Find where the given text appears and provide that cell's center as (x, y) coordinate. 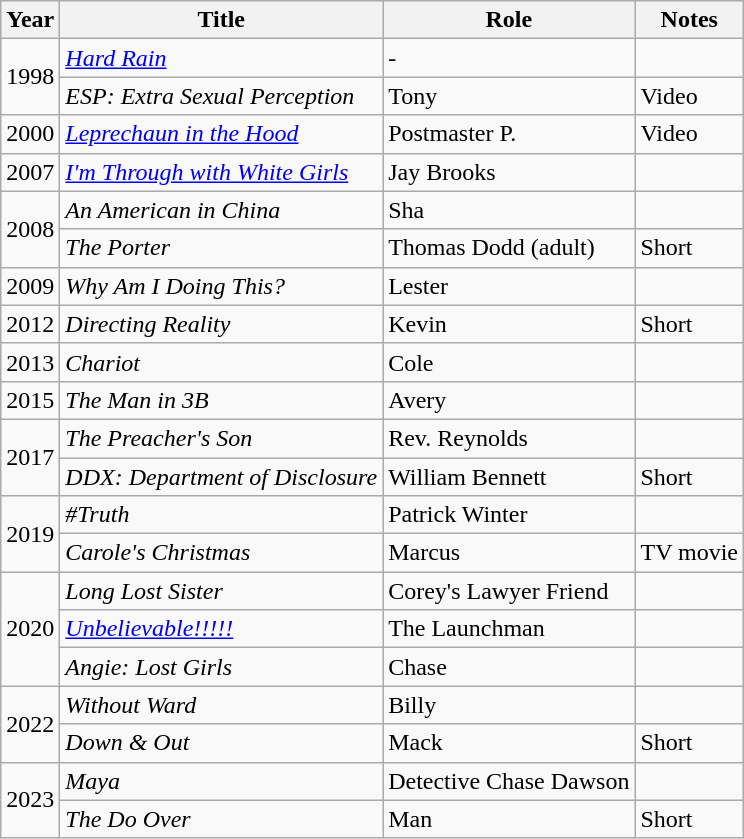
The Porter (222, 248)
DDX: Department of Disclosure (222, 477)
- (509, 58)
Billy (509, 705)
Year (30, 20)
2007 (30, 172)
2023 (30, 800)
Chase (509, 667)
Down & Out (222, 743)
Patrick Winter (509, 515)
Rev. Reynolds (509, 438)
2008 (30, 229)
2022 (30, 724)
Maya (222, 781)
Cole (509, 362)
2019 (30, 534)
Kevin (509, 324)
Sha (509, 210)
Role (509, 20)
Directing Reality (222, 324)
Carole's Christmas (222, 553)
The Do Over (222, 819)
Avery (509, 400)
I'm Through with White Girls (222, 172)
The Preacher's Son (222, 438)
2013 (30, 362)
Leprechaun in the Hood (222, 134)
ESP: Extra Sexual Perception (222, 96)
Mack (509, 743)
Thomas Dodd (adult) (509, 248)
2012 (30, 324)
The Man in 3B (222, 400)
Detective Chase Dawson (509, 781)
Angie: Lost Girls (222, 667)
#Truth (222, 515)
2009 (30, 286)
Marcus (509, 553)
2000 (30, 134)
Without Ward (222, 705)
1998 (30, 77)
Notes (690, 20)
2020 (30, 629)
TV movie (690, 553)
Hard Rain (222, 58)
Unbelievable!!!!! (222, 629)
Chariot (222, 362)
Tony (509, 96)
2015 (30, 400)
Why Am I Doing This? (222, 286)
2017 (30, 457)
The Launchman (509, 629)
Man (509, 819)
An American in China (222, 210)
Postmaster P. (509, 134)
William Bennett (509, 477)
Title (222, 20)
Corey's Lawyer Friend (509, 591)
Lester (509, 286)
Long Lost Sister (222, 591)
Jay Brooks (509, 172)
